Search for the cell housing the specified text and yield its [x, y] center coordinate. 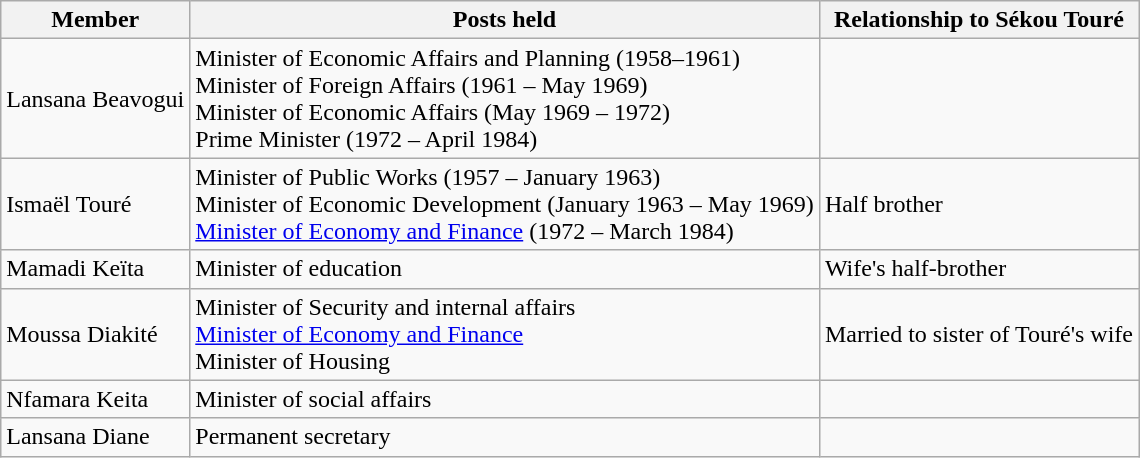
Minister of social affairs [505, 399]
Minister of education [505, 269]
Ismaël Touré [96, 204]
Posts held [505, 20]
Moussa Diakité [96, 334]
Mamadi Keïta [96, 269]
Wife's half-brother [978, 269]
Member [96, 20]
Married to sister of Touré's wife [978, 334]
Relationship to Sékou Touré [978, 20]
Lansana Diane [96, 437]
Nfamara Keita [96, 399]
Lansana Beavogui [96, 98]
Half brother [978, 204]
Minister of Security and internal affairsMinister of Economy and FinanceMinister of Housing [505, 334]
Permanent secretary [505, 437]
